Output the [x, y] coordinate of the center of the cell containing the given text.  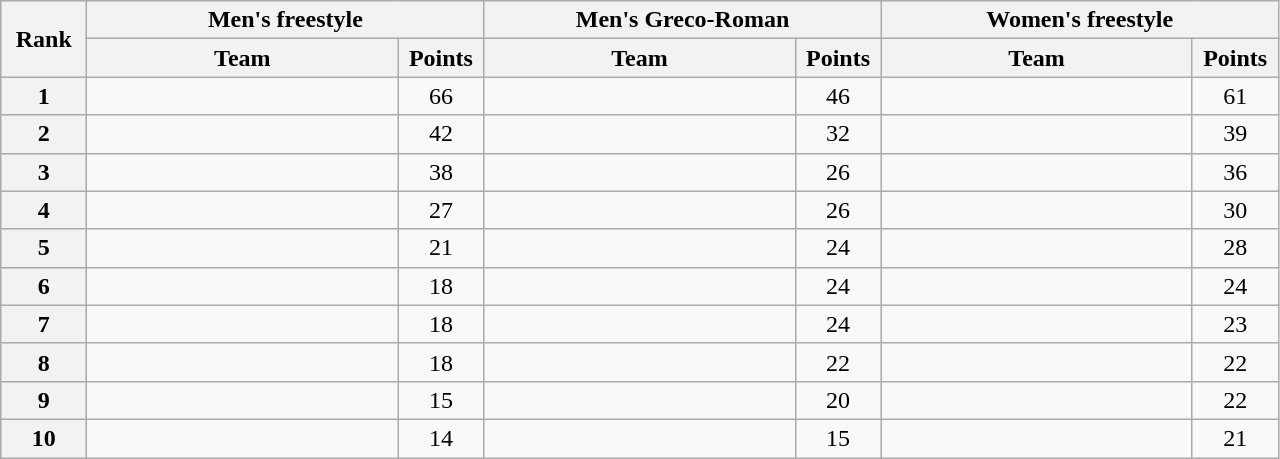
5 [44, 248]
61 [1235, 96]
Men's freestyle [286, 20]
8 [44, 362]
66 [441, 96]
2 [44, 134]
Women's freestyle [1080, 20]
20 [838, 400]
14 [441, 438]
3 [44, 172]
28 [1235, 248]
1 [44, 96]
36 [1235, 172]
7 [44, 324]
39 [1235, 134]
38 [441, 172]
23 [1235, 324]
9 [44, 400]
42 [441, 134]
Men's Greco-Roman [682, 20]
46 [838, 96]
4 [44, 210]
Rank [44, 39]
10 [44, 438]
6 [44, 286]
27 [441, 210]
32 [838, 134]
30 [1235, 210]
